For the text-containing cell, return its midpoint in [X, Y] coordinate format. 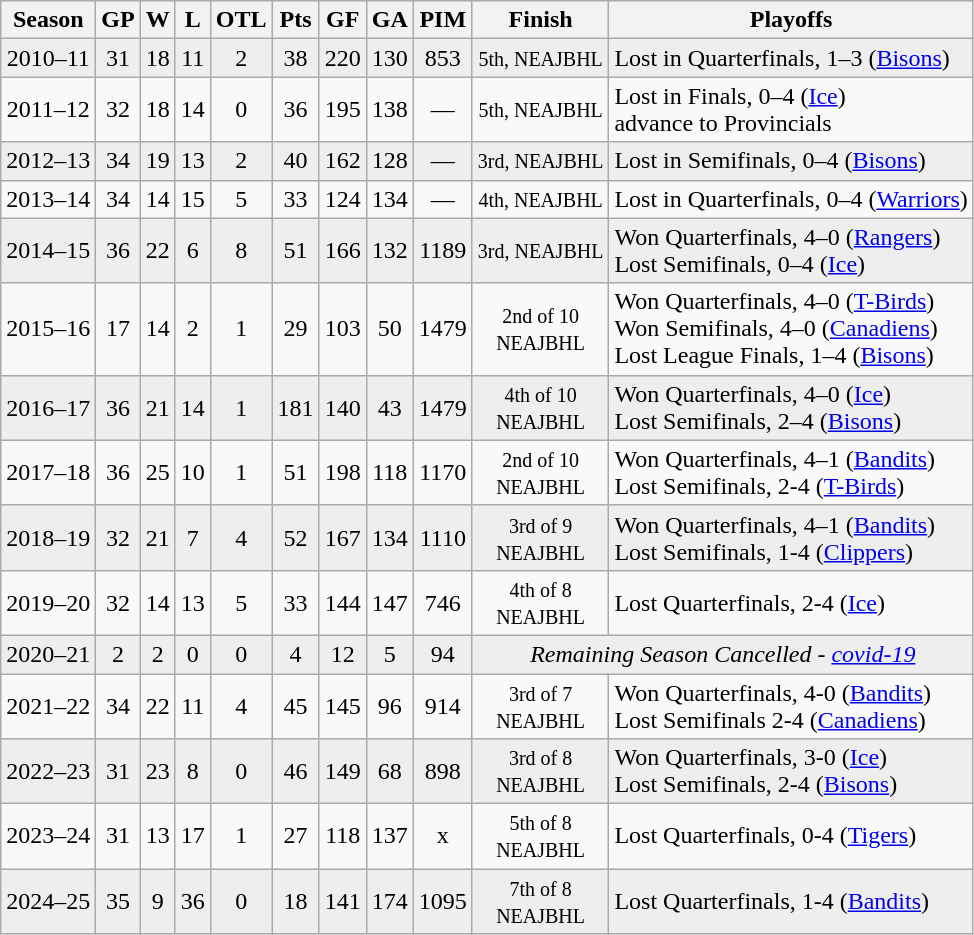
144 [342, 602]
25 [158, 472]
PIM [442, 20]
2010–11 [48, 58]
2018–19 [48, 538]
1095 [442, 902]
Remaining Season Cancelled - covid-19 [722, 654]
Won Quarterfinals, 4–0 (Rangers)Lost Semifinals, 0–4 (Ice) [791, 250]
Won Quarterfinals, 3-0 (Ice)Lost Semifinals, 2-4 (Bisons) [791, 772]
103 [342, 329]
3rd of 9NEAJBHL [540, 538]
2011–12 [48, 110]
Lost Quarterfinals, 0-4 (Tigers) [791, 836]
2024–25 [48, 902]
124 [342, 199]
145 [342, 706]
898 [442, 772]
W [158, 20]
GA [390, 20]
853 [442, 58]
Won Quarterfinals, 4–1 (Bandits)Lost Semifinals, 1-4 (Clippers) [791, 538]
3rd of 8NEAJBHL [540, 772]
2014–15 [48, 250]
Won Quarterfinals, 4–1 (Bandits)Lost Semifinals, 2-4 (T-Birds) [791, 472]
4th, NEAJBHL [540, 199]
38 [296, 58]
50 [390, 329]
4th of 10NEAJBHL [540, 408]
Lost Quarterfinals, 2-4 (Ice) [791, 602]
10 [192, 472]
1170 [442, 472]
43 [390, 408]
198 [342, 472]
140 [342, 408]
141 [342, 902]
2021–22 [48, 706]
27 [296, 836]
Season [48, 20]
174 [390, 902]
40 [296, 161]
167 [342, 538]
23 [158, 772]
GP [118, 20]
Lost in Semifinals, 0–4 (Bisons) [791, 161]
5th of 8NEAJBHL [540, 836]
2016–17 [48, 408]
2023–24 [48, 836]
45 [296, 706]
195 [342, 110]
914 [442, 706]
1189 [442, 250]
149 [342, 772]
96 [390, 706]
2022–23 [48, 772]
Finish [540, 20]
2013–14 [48, 199]
162 [342, 161]
7 [192, 538]
746 [442, 602]
Pts [296, 20]
Lost Quarterfinals, 1-4 (Bandits) [791, 902]
19 [158, 161]
46 [296, 772]
2015–16 [48, 329]
Won Quarterfinals, 4-0 (Bandits)Lost Semifinals 2-4 (Canadiens) [791, 706]
12 [342, 654]
4th of 8NEAJBHL [540, 602]
Won Quarterfinals, 4–0 (Ice)Lost Semifinals, 2–4 (Bisons) [791, 408]
130 [390, 58]
138 [390, 110]
181 [296, 408]
15 [192, 199]
Lost in Finals, 0–4 (Ice)advance to Provincials [791, 110]
52 [296, 538]
220 [342, 58]
OTL [241, 20]
29 [296, 329]
128 [390, 161]
2012–13 [48, 161]
Lost in Quarterfinals, 0–4 (Warriors) [791, 199]
2020–21 [48, 654]
9 [158, 902]
Lost in Quarterfinals, 1–3 (Bisons) [791, 58]
147 [390, 602]
Playoffs [791, 20]
x [442, 836]
GF [342, 20]
166 [342, 250]
7th of 8NEAJBHL [540, 902]
2019–20 [48, 602]
3rd of 7NEAJBHL [540, 706]
35 [118, 902]
137 [390, 836]
6 [192, 250]
Won Quarterfinals, 4–0 (T-Birds)Won Semifinals, 4–0 (Canadiens)Lost League Finals, 1–4 (Bisons) [791, 329]
68 [390, 772]
1110 [442, 538]
94 [442, 654]
2017–18 [48, 472]
L [192, 20]
132 [390, 250]
